Output the [x, y] coordinate of the center of the cell containing the given text.  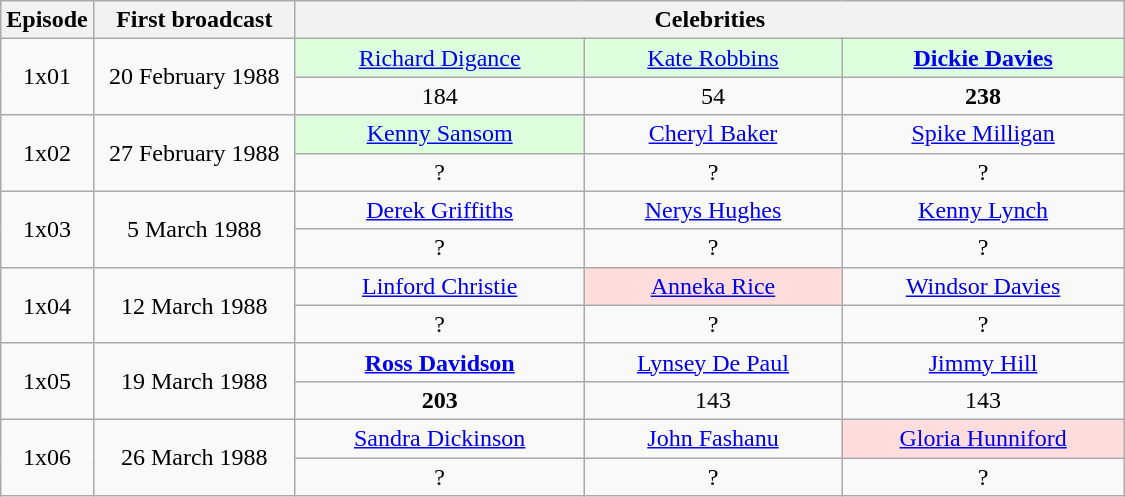
Dickie Davies [983, 58]
54 [713, 96]
Anneka Rice [713, 286]
238 [983, 96]
1x06 [47, 457]
Jimmy Hill [983, 362]
Linford Christie [440, 286]
1x02 [47, 153]
Kenny Sansom [440, 134]
Spike Milligan [983, 134]
184 [440, 96]
Gloria Hunniford [983, 438]
Celebrities [710, 20]
1x01 [47, 77]
Cheryl Baker [713, 134]
20 February 1988 [194, 77]
Sandra Dickinson [440, 438]
Nerys Hughes [713, 210]
Kate Robbins [713, 58]
27 February 1988 [194, 153]
Ross Davidson [440, 362]
26 March 1988 [194, 457]
1x04 [47, 305]
5 March 1988 [194, 229]
1x03 [47, 229]
John Fashanu [713, 438]
203 [440, 400]
12 March 1988 [194, 305]
19 March 1988 [194, 381]
1x05 [47, 381]
First broadcast [194, 20]
Episode [47, 20]
Richard Digance [440, 58]
Derek Griffiths [440, 210]
Kenny Lynch [983, 210]
Lynsey De Paul [713, 362]
Windsor Davies [983, 286]
